Provide the (X, Y) coordinate of the cell's center where the given text is located.  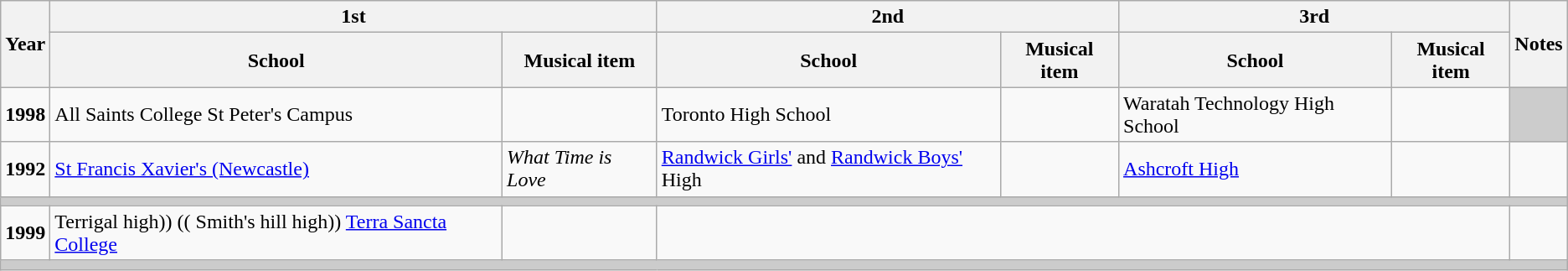
Terrigal high)) (( Smith's hill high)) Terra Sancta College (276, 233)
1992 (25, 169)
All Saints College St Peter's Campus (276, 114)
Waratah Technology High School (1256, 114)
Randwick Girls' and Randwick Boys' High (828, 169)
What Time is Love (580, 169)
Year (25, 44)
1998 (25, 114)
3rd (1315, 17)
Ashcroft High (1256, 169)
1st (353, 17)
2nd (888, 17)
Notes (1539, 44)
1999 (25, 233)
St Francis Xavier's (Newcastle) (276, 169)
Toronto High School (828, 114)
